Search for the cell housing the specified text and yield its (X, Y) center coordinate. 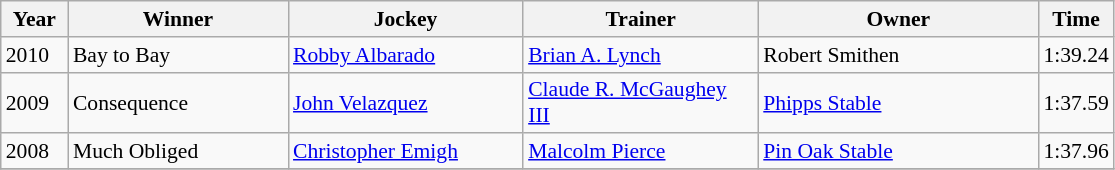
1:37.59 (1076, 102)
Time (1076, 19)
Malcolm Pierce (640, 152)
Brian A. Lynch (640, 55)
Much Obliged (178, 152)
2008 (34, 152)
Jockey (406, 19)
Phipps Stable (898, 102)
2009 (34, 102)
Pin Oak Stable (898, 152)
2010 (34, 55)
Owner (898, 19)
John Velazquez (406, 102)
Robert Smithen (898, 55)
Consequence (178, 102)
Claude R. McGaughey III (640, 102)
Bay to Bay (178, 55)
Christopher Emigh (406, 152)
1:37.96 (1076, 152)
Winner (178, 19)
Robby Albarado (406, 55)
1:39.24 (1076, 55)
Trainer (640, 19)
Year (34, 19)
